Pinpoint the cell where the given text exists, returning its [X, Y] midpoint coordinate. 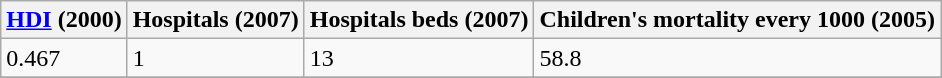
Hospitals (2007) [216, 20]
13 [419, 58]
Hospitals beds (2007) [419, 20]
Children's mortality every 1000 (2005) [738, 20]
HDI (2000) [64, 20]
58.8 [738, 58]
0.467 [64, 58]
1 [216, 58]
